From the cell containing the given text, extract its center point as (X, Y) coordinate. 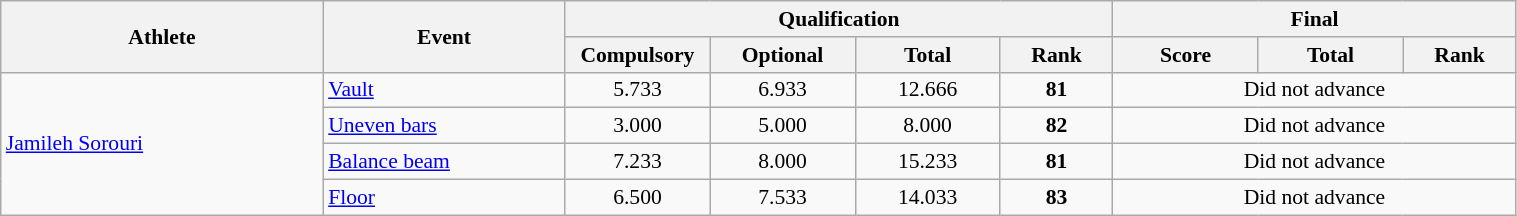
5.000 (782, 126)
6.500 (638, 197)
83 (1056, 197)
15.233 (928, 162)
Uneven bars (444, 126)
Athlete (162, 36)
Final (1314, 19)
12.666 (928, 90)
14.033 (928, 197)
6.933 (782, 90)
Jamileh Sorouri (162, 143)
7.233 (638, 162)
Vault (444, 90)
3.000 (638, 126)
Balance beam (444, 162)
7.533 (782, 197)
Floor (444, 197)
5.733 (638, 90)
82 (1056, 126)
Optional (782, 55)
Compulsory (638, 55)
Event (444, 36)
Qualification (839, 19)
Score (1186, 55)
